Return the (X, Y) coordinate for the center point of the cell that contains the specified text.  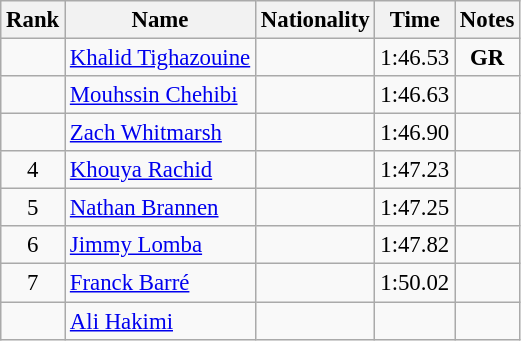
1:46.53 (415, 58)
6 (33, 245)
Khouya Rachid (160, 170)
Time (415, 20)
Jimmy Lomba (160, 245)
7 (33, 283)
1:47.23 (415, 170)
Mouhssin Chehibi (160, 95)
Khalid Tighazouine (160, 58)
5 (33, 208)
Nationality (314, 20)
4 (33, 170)
Zach Whitmarsh (160, 133)
Name (160, 20)
1:47.82 (415, 245)
1:50.02 (415, 283)
1:46.90 (415, 133)
Franck Barré (160, 283)
Notes (488, 20)
Rank (33, 20)
GR (488, 58)
Ali Hakimi (160, 321)
1:46.63 (415, 95)
Nathan Brannen (160, 208)
1:47.25 (415, 208)
